Pinpoint the cell where the given text exists, returning its (x, y) midpoint coordinate. 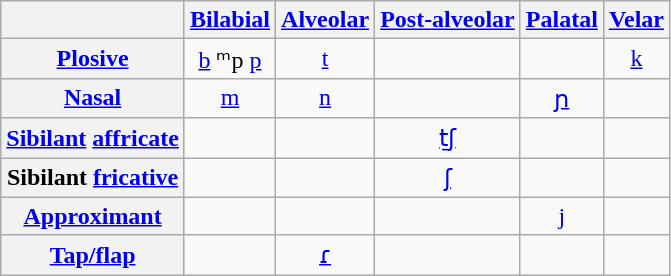
Approximant (93, 216)
Nasal (93, 98)
ʃ (448, 178)
Sibilant fricative (93, 178)
Palatal (562, 20)
Bilabial (230, 20)
m (230, 98)
Velar (636, 20)
j (562, 216)
k (636, 59)
t̠ʃ (448, 138)
Sibilant affricate (93, 138)
Alveolar (326, 20)
t (326, 59)
Post-alveolar (448, 20)
ɾ (326, 255)
Plosive (93, 59)
b ᵐp p (230, 59)
n (326, 98)
Tap/flap (93, 255)
ɲ (562, 98)
